Detect which cell encompasses the target text, then output its (X, Y) center coordinate. 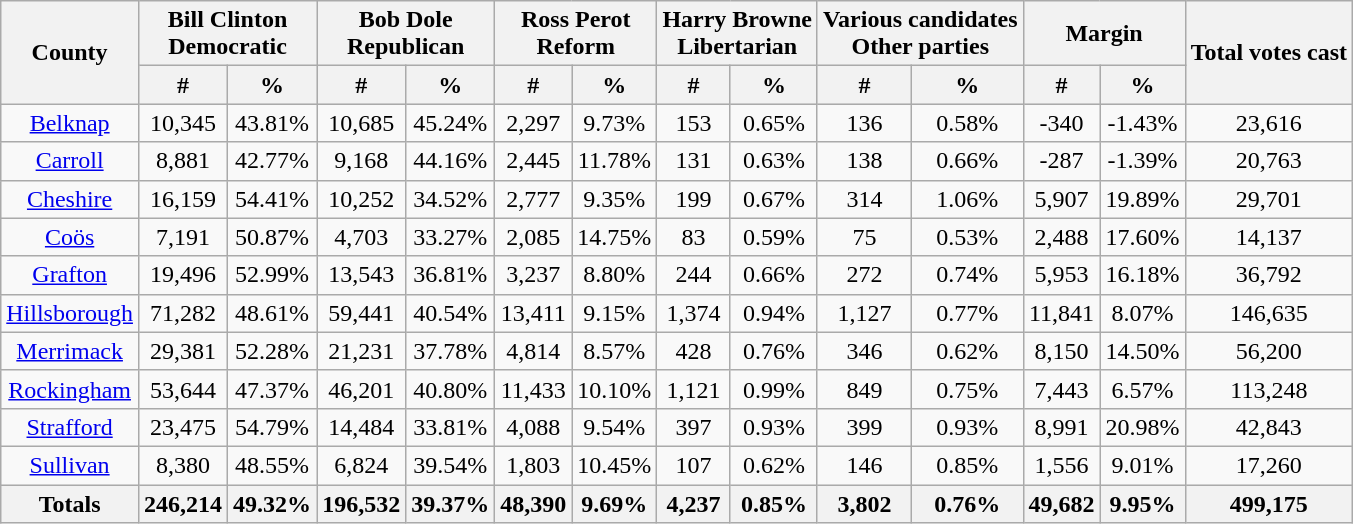
56,200 (1269, 351)
-340 (1062, 123)
146,635 (1269, 313)
Hillsborough (70, 313)
9.69% (614, 503)
8,991 (1062, 427)
29,701 (1269, 199)
8.80% (614, 275)
Coös (70, 237)
50.87% (272, 237)
244 (694, 275)
48,390 (534, 503)
71,282 (182, 313)
2,777 (534, 199)
399 (864, 427)
County (70, 52)
Bill ClintonDemocratic (227, 34)
2,297 (534, 123)
48.55% (272, 465)
44.16% (450, 161)
131 (694, 161)
Margin (1104, 34)
-1.39% (1142, 161)
Sullivan (70, 465)
428 (694, 351)
138 (864, 161)
Totals (70, 503)
20,763 (1269, 161)
9.54% (614, 427)
40.80% (450, 389)
14,484 (362, 427)
6,824 (362, 465)
83 (694, 237)
153 (694, 123)
4,703 (362, 237)
46,201 (362, 389)
20.98% (1142, 427)
4,088 (534, 427)
5,953 (1062, 275)
11.78% (614, 161)
48.61% (272, 313)
9.73% (614, 123)
Ross PerotReform (576, 34)
Bob DoleRepublican (406, 34)
75 (864, 237)
Strafford (70, 427)
7,191 (182, 237)
1.06% (968, 199)
196,532 (362, 503)
-1.43% (1142, 123)
314 (864, 199)
3,237 (534, 275)
14.75% (614, 237)
6.57% (1142, 389)
13,411 (534, 313)
397 (694, 427)
45.24% (450, 123)
42,843 (1269, 427)
49,682 (1062, 503)
10,345 (182, 123)
10.10% (614, 389)
4,237 (694, 503)
272 (864, 275)
39.37% (450, 503)
9.01% (1142, 465)
Rockingham (70, 389)
0.94% (774, 313)
59,441 (362, 313)
Total votes cast (1269, 52)
40.54% (450, 313)
54.41% (272, 199)
0.74% (968, 275)
19,496 (182, 275)
0.67% (774, 199)
8.07% (1142, 313)
36.81% (450, 275)
9.95% (1142, 503)
9.15% (614, 313)
19.89% (1142, 199)
Various candidatesOther parties (920, 34)
0.75% (968, 389)
10,685 (362, 123)
3,802 (864, 503)
136 (864, 123)
34.52% (450, 199)
4,814 (534, 351)
36,792 (1269, 275)
53,644 (182, 389)
21,231 (362, 351)
33.27% (450, 237)
49.32% (272, 503)
43.81% (272, 123)
16,159 (182, 199)
37.78% (450, 351)
Carroll (70, 161)
5,907 (1062, 199)
39.54% (450, 465)
10,252 (362, 199)
10.45% (614, 465)
7,443 (1062, 389)
246,214 (182, 503)
0.77% (968, 313)
52.99% (272, 275)
52.28% (272, 351)
499,175 (1269, 503)
113,248 (1269, 389)
107 (694, 465)
33.81% (450, 427)
0.63% (774, 161)
54.79% (272, 427)
1,556 (1062, 465)
8,881 (182, 161)
Belknap (70, 123)
8,380 (182, 465)
1,803 (534, 465)
2,085 (534, 237)
0.53% (968, 237)
11,841 (1062, 313)
346 (864, 351)
17,260 (1269, 465)
Grafton (70, 275)
16.18% (1142, 275)
0.65% (774, 123)
2,488 (1062, 237)
849 (864, 389)
9.35% (614, 199)
14.50% (1142, 351)
8,150 (1062, 351)
0.59% (774, 237)
Merrimack (70, 351)
1,121 (694, 389)
13,543 (362, 275)
Harry BrowneLibertarian (738, 34)
14,137 (1269, 237)
-287 (1062, 161)
8.57% (614, 351)
1,127 (864, 313)
Cheshire (70, 199)
23,475 (182, 427)
23,616 (1269, 123)
29,381 (182, 351)
199 (694, 199)
0.58% (968, 123)
0.99% (774, 389)
1,374 (694, 313)
47.37% (272, 389)
17.60% (1142, 237)
11,433 (534, 389)
146 (864, 465)
2,445 (534, 161)
9,168 (362, 161)
42.77% (272, 161)
